Find where the given text appears and provide that cell's center as [X, Y] coordinate. 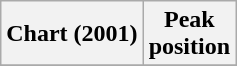
Chart (2001) [72, 34]
Peakposition [189, 34]
